Search for the cell housing the specified text and yield its [X, Y] center coordinate. 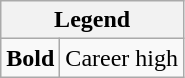
Career high [122, 58]
Bold [30, 58]
Legend [92, 20]
